Pinpoint the cell where the given text exists, returning its [X, Y] midpoint coordinate. 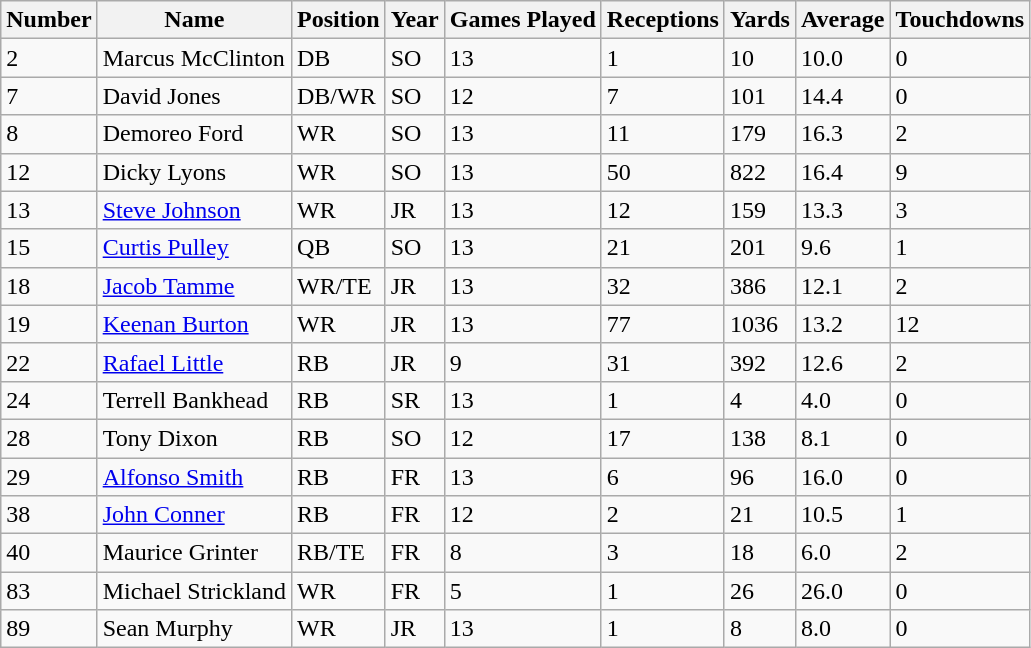
159 [760, 210]
Terrell Bankhead [194, 400]
101 [760, 96]
26.0 [842, 591]
4 [760, 400]
13.2 [842, 324]
SR [414, 400]
11 [662, 134]
Touchdowns [960, 20]
Position [338, 20]
31 [662, 362]
Marcus McClinton [194, 58]
6 [662, 477]
Steve Johnson [194, 210]
38 [49, 515]
83 [49, 591]
Alfonso Smith [194, 477]
392 [760, 362]
Year [414, 20]
40 [49, 553]
22 [49, 362]
John Conner [194, 515]
8.0 [842, 629]
DB [338, 58]
822 [760, 172]
10 [760, 58]
Demoreo Ford [194, 134]
Dicky Lyons [194, 172]
201 [760, 248]
WR/TE [338, 286]
4.0 [842, 400]
26 [760, 591]
138 [760, 438]
96 [760, 477]
179 [760, 134]
RB/TE [338, 553]
32 [662, 286]
Yards [760, 20]
Sean Murphy [194, 629]
Michael Strickland [194, 591]
DB/WR [338, 96]
Games Played [522, 20]
29 [49, 477]
77 [662, 324]
Rafael Little [194, 362]
5 [522, 591]
1036 [760, 324]
24 [49, 400]
13.3 [842, 210]
Jacob Tamme [194, 286]
17 [662, 438]
10.5 [842, 515]
89 [49, 629]
Name [194, 20]
14.4 [842, 96]
8.1 [842, 438]
50 [662, 172]
28 [49, 438]
9.6 [842, 248]
386 [760, 286]
Curtis Pulley [194, 248]
6.0 [842, 553]
David Jones [194, 96]
16.4 [842, 172]
Keenan Burton [194, 324]
15 [49, 248]
12.1 [842, 286]
Number [49, 20]
16.0 [842, 477]
Receptions [662, 20]
QB [338, 248]
16.3 [842, 134]
Average [842, 20]
19 [49, 324]
12.6 [842, 362]
Maurice Grinter [194, 553]
Tony Dixon [194, 438]
10.0 [842, 58]
